Locate the cell with the specified text and output its (x, y) center coordinate. 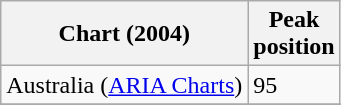
Australia (ARIA Charts) (124, 85)
95 (294, 85)
Chart (2004) (124, 34)
Peakposition (294, 34)
